Output the [X, Y] coordinate of the center of the cell containing the given text.  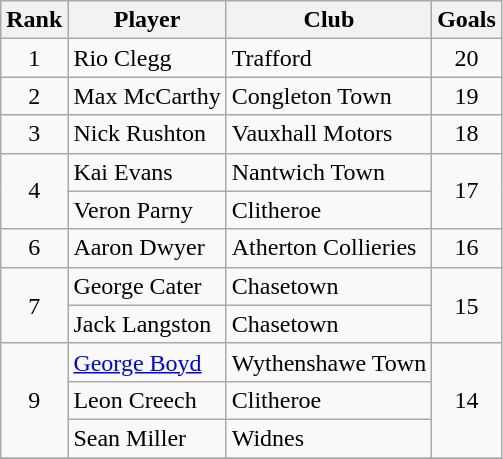
1 [34, 58]
Atherton Collieries [328, 248]
15 [467, 305]
16 [467, 248]
Nick Rushton [147, 134]
Aaron Dwyer [147, 248]
Kai Evans [147, 172]
9 [34, 400]
4 [34, 191]
17 [467, 191]
Sean Miller [147, 438]
Leon Creech [147, 400]
Club [328, 20]
6 [34, 248]
Nantwich Town [328, 172]
Vauxhall Motors [328, 134]
Widnes [328, 438]
Veron Parny [147, 210]
Max McCarthy [147, 96]
Player [147, 20]
14 [467, 400]
Rank [34, 20]
3 [34, 134]
Congleton Town [328, 96]
7 [34, 305]
2 [34, 96]
20 [467, 58]
Wythenshawe Town [328, 362]
Rio Clegg [147, 58]
19 [467, 96]
Jack Langston [147, 324]
George Boyd [147, 362]
Goals [467, 20]
18 [467, 134]
Trafford [328, 58]
George Cater [147, 286]
